Detect which cell encompasses the target text, then output its [x, y] center coordinate. 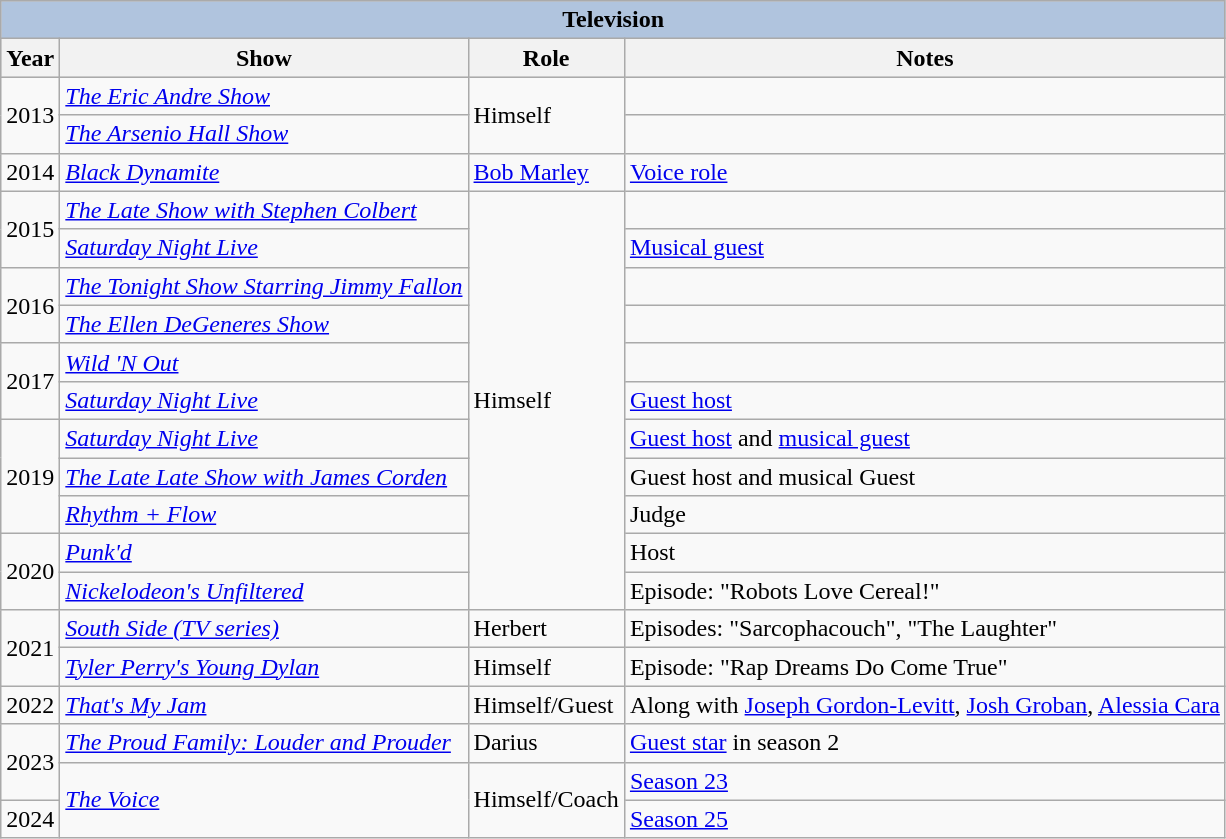
2021 [30, 648]
The Arsenio Hall Show [264, 134]
Guest star in season 2 [924, 743]
Guest host and musical guest [924, 438]
That's My Jam [264, 705]
The Tonight Show Starring Jimmy Fallon [264, 286]
Television [614, 20]
South Side (TV series) [264, 629]
Role [546, 58]
The Proud Family: Louder and Prouder [264, 743]
The Late Late Show with James Corden [264, 477]
2017 [30, 381]
The Voice [264, 800]
The Eric Andre Show [264, 96]
The Late Show with Stephen Colbert [264, 210]
Himself/Guest [546, 705]
2023 [30, 762]
Guest host and musical Guest [924, 477]
2015 [30, 229]
Darius [546, 743]
2016 [30, 305]
Voice role [924, 172]
2019 [30, 476]
Episodes: "Sarcophacouch", "The Laughter" [924, 629]
Guest host [924, 400]
Herbert [546, 629]
2014 [30, 172]
Episode: "Rap Dreams Do Come True" [924, 667]
2020 [30, 572]
Nickelodeon's Unfiltered [264, 591]
Year [30, 58]
The Ellen DeGeneres Show [264, 324]
Judge [924, 515]
Host [924, 553]
Season 25 [924, 819]
Bob Marley [546, 172]
Show [264, 58]
2013 [30, 115]
Musical guest [924, 248]
Season 23 [924, 781]
Black Dynamite [264, 172]
Wild 'N Out [264, 362]
2024 [30, 819]
Punk'd [264, 553]
Notes [924, 58]
2022 [30, 705]
Along with Joseph Gordon-Levitt, Josh Groban, Alessia Cara [924, 705]
Himself/Coach [546, 800]
Tyler Perry's Young Dylan [264, 667]
Rhythm + Flow [264, 515]
Episode: "Robots Love Cereal!" [924, 591]
